Locate the cell with the specified text and output its [x, y] center coordinate. 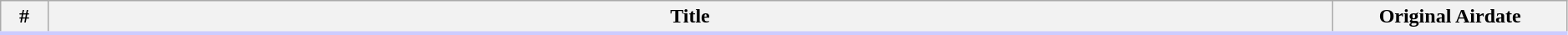
Original Airdate [1450, 17]
# [24, 17]
Title [690, 17]
